From the cell containing the given text, extract its center point as [x, y] coordinate. 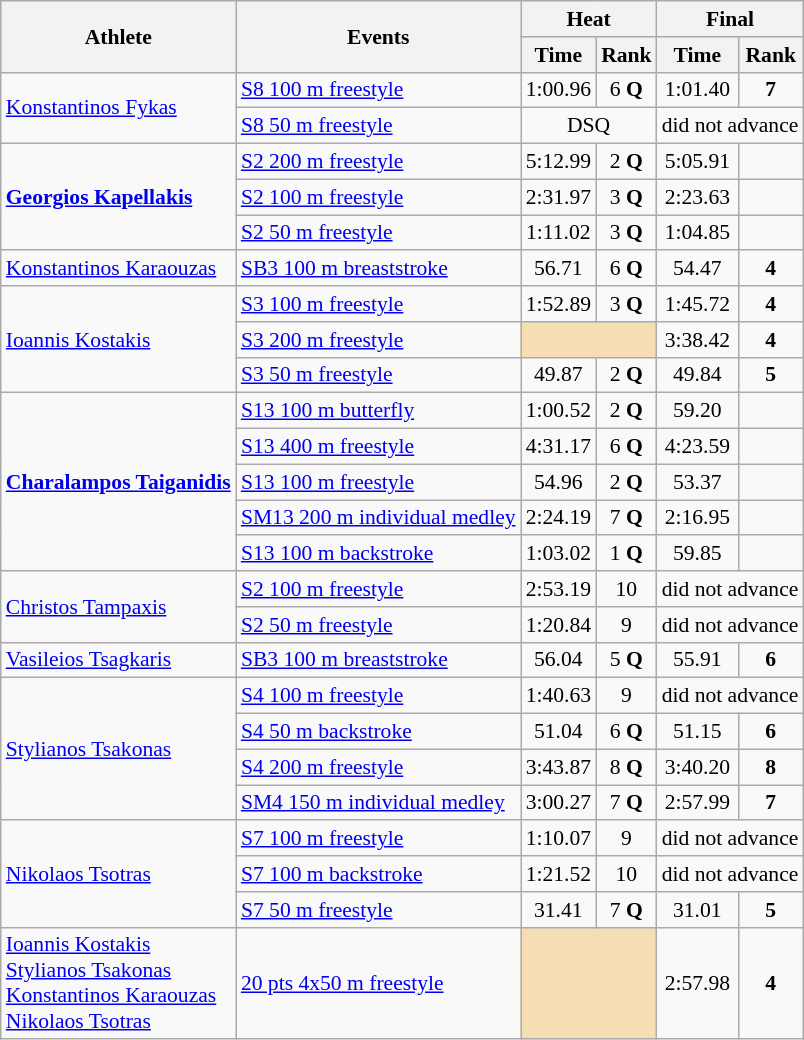
1:00.96 [558, 90]
Charalampos Taiganidis [118, 482]
2:57.99 [698, 803]
S8 100 m freestyle [378, 90]
4:23.59 [698, 447]
Christos Tampaxis [118, 606]
Ioannis KostakisStylianos TsakonasKonstantinos KaraouzasNikolaos Tsotras [118, 983]
Final [730, 19]
5:05.91 [698, 162]
S4 100 m freestyle [378, 696]
3:38.42 [698, 340]
3:00.27 [558, 803]
Athlete [118, 36]
S7 100 m freestyle [378, 839]
5:12.99 [558, 162]
S13 400 m freestyle [378, 447]
1:40.63 [558, 696]
S8 50 m freestyle [378, 126]
20 pts 4x50 m freestyle [378, 983]
S2 200 m freestyle [378, 162]
1:00.52 [558, 411]
S4 200 m freestyle [378, 767]
Konstantinos Fykas [118, 108]
S13 100 m butterfly [378, 411]
55.91 [698, 660]
1:21.52 [558, 874]
31.41 [558, 910]
DSQ [589, 126]
1:20.84 [558, 625]
51.04 [558, 732]
2:57.98 [698, 983]
1:01.40 [698, 90]
59.85 [698, 554]
S3 100 m freestyle [378, 304]
1:52.89 [558, 304]
S3 200 m freestyle [378, 340]
59.20 [698, 411]
3:40.20 [698, 767]
5 Q [626, 660]
56.71 [558, 269]
1:10.07 [558, 839]
Stylianos Tsakonas [118, 749]
1:03.02 [558, 554]
SM13 200 m individual medley [378, 518]
53.37 [698, 482]
S7 50 m freestyle [378, 910]
S7 100 m backstroke [378, 874]
51.15 [698, 732]
Events [378, 36]
Ioannis Kostakis [118, 340]
49.87 [558, 375]
1 Q [626, 554]
2:24.19 [558, 518]
8 Q [626, 767]
Heat [589, 19]
31.01 [698, 910]
S4 50 m backstroke [378, 732]
2:31.97 [558, 197]
SM4 150 m individual medley [378, 803]
S3 50 m freestyle [378, 375]
Georgios Kapellakis [118, 198]
54.47 [698, 269]
56.04 [558, 660]
1:11.02 [558, 233]
2:53.19 [558, 589]
54.96 [558, 482]
Vasileios Tsagkaris [118, 660]
S13 100 m freestyle [378, 482]
49.84 [698, 375]
2:23.63 [698, 197]
1:45.72 [698, 304]
1:04.85 [698, 233]
8 [770, 767]
Nikolaos Tsotras [118, 874]
2:16.95 [698, 518]
4:31.17 [558, 447]
Konstantinos Karaouzas [118, 269]
S13 100 m backstroke [378, 554]
3:43.87 [558, 767]
